Detect which cell encompasses the target text, then output its [X, Y] center coordinate. 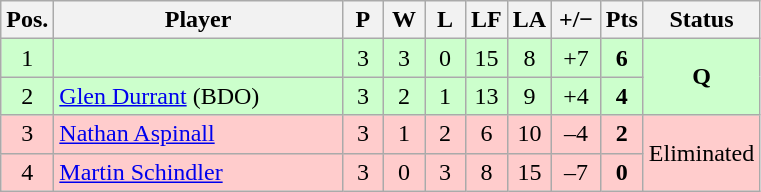
LF [487, 20]
13 [487, 96]
+7 [576, 58]
Martin Schindler [198, 172]
Status [701, 20]
L [444, 20]
LA [529, 20]
Eliminated [701, 153]
9 [529, 96]
–4 [576, 134]
Player [198, 20]
Pos. [28, 20]
W [404, 20]
P [362, 20]
Q [701, 77]
10 [529, 134]
Pts [622, 20]
Glen Durrant (BDO) [198, 96]
+4 [576, 96]
–7 [576, 172]
Nathan Aspinall [198, 134]
+/− [576, 20]
